From the cell containing the given text, extract its center point as (x, y) coordinate. 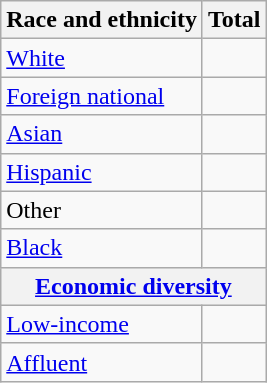
Foreign national (102, 96)
Hispanic (102, 172)
Total (234, 20)
White (102, 58)
Race and ethnicity (102, 20)
Black (102, 248)
Other (102, 210)
Asian (102, 134)
Economic diversity (134, 286)
Low-income (102, 324)
Affluent (102, 362)
